Detect which cell encompasses the target text, then output its (X, Y) center coordinate. 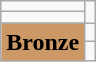
Bronze (43, 42)
